Extract the (X, Y) coordinate from the center of the cell holding the provided text.  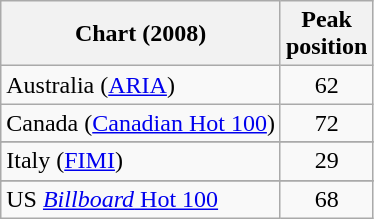
Peakposition (326, 34)
62 (326, 85)
US Billboard Hot 100 (141, 199)
Australia (ARIA) (141, 85)
68 (326, 199)
Canada (Canadian Hot 100) (141, 123)
Italy (FIMI) (141, 161)
29 (326, 161)
Chart (2008) (141, 34)
72 (326, 123)
